Detect which cell encompasses the target text, then output its (x, y) center coordinate. 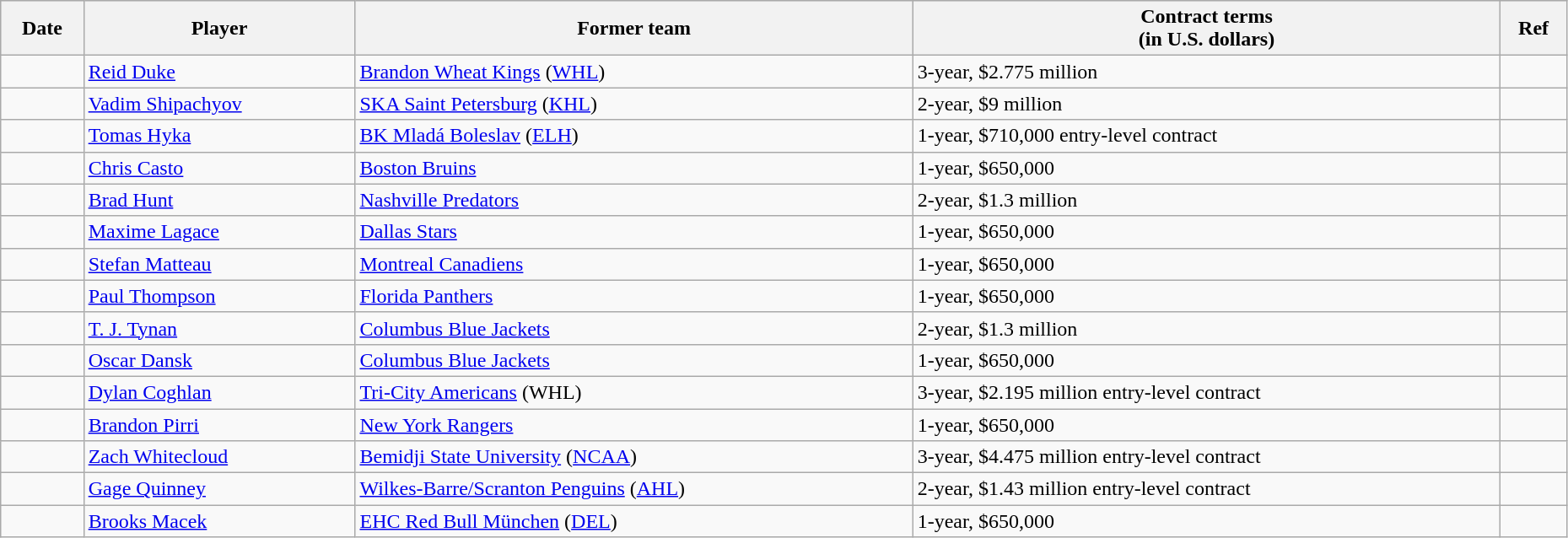
Brad Hunt (219, 200)
Former team (634, 29)
Tri-City Americans (WHL) (634, 392)
Chris Casto (219, 168)
1-year, $710,000 entry-level contract (1206, 136)
New York Rangers (634, 424)
Contract terms(in U.S. dollars) (1206, 29)
EHC Red Bull München (DEL) (634, 521)
Paul Thompson (219, 296)
Boston Bruins (634, 168)
Nashville Predators (634, 200)
Vadim Shipachyov (219, 104)
SKA Saint Petersburg (KHL) (634, 104)
Zach Whitecloud (219, 457)
Player (219, 29)
BK Mladá Boleslav (ELH) (634, 136)
Maxime Lagace (219, 232)
Dylan Coghlan (219, 392)
3-year, $4.475 million entry-level contract (1206, 457)
Oscar Dansk (219, 360)
Brandon Wheat Kings (WHL) (634, 72)
Reid Duke (219, 72)
3-year, $2.195 million entry-level contract (1206, 392)
T. J. Tynan (219, 328)
Stefan Matteau (219, 264)
Brooks Macek (219, 521)
Brandon Pirri (219, 424)
Florida Panthers (634, 296)
Bemidji State University (NCAA) (634, 457)
Wilkes-Barre/Scranton Penguins (AHL) (634, 489)
Montreal Canadiens (634, 264)
2-year, $1.43 million entry-level contract (1206, 489)
Tomas Hyka (219, 136)
Date (42, 29)
2-year, $9 million (1206, 104)
Dallas Stars (634, 232)
Gage Quinney (219, 489)
Ref (1533, 29)
3-year, $2.775 million (1206, 72)
